From the cell containing the given text, extract its center point as (X, Y) coordinate. 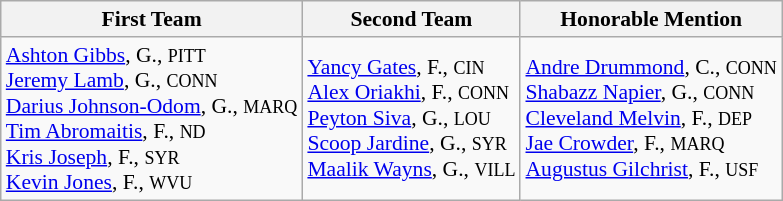
Honorable Mention (650, 19)
First Team (152, 19)
Second Team (411, 19)
Ashton Gibbs, G., PITTJeremy Lamb, G., CONNDarius Johnson-Odom, G., MARQTim Abromaitis, F., NDKris Joseph, F., SYRKevin Jones, F., WVU (152, 118)
Yancy Gates, F., CINAlex Oriakhi, F., CONNPeyton Siva, G., LOUScoop Jardine, G., SYRMaalik Wayns, G., VILL (411, 118)
Andre Drummond, C., CONNShabazz Napier, G., CONNCleveland Melvin, F., DEPJae Crowder, F., MARQAugustus Gilchrist, F., USF (650, 118)
